Return the [x, y] coordinate for the center point of the cell that contains the specified text.  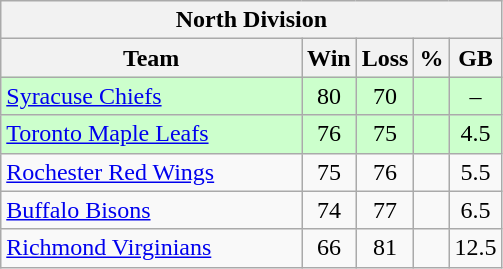
GB [476, 58]
% [432, 58]
Loss [385, 58]
Syracuse Chiefs [152, 96]
Team [152, 58]
Toronto Maple Leafs [152, 134]
80 [330, 96]
12.5 [476, 248]
66 [330, 248]
6.5 [476, 210]
4.5 [476, 134]
74 [330, 210]
77 [385, 210]
North Division [252, 20]
Win [330, 58]
Rochester Red Wings [152, 172]
Richmond Virginians [152, 248]
5.5 [476, 172]
81 [385, 248]
– [476, 96]
70 [385, 96]
Buffalo Bisons [152, 210]
